Provide the (x, y) coordinate of the cell's center where the given text is located.  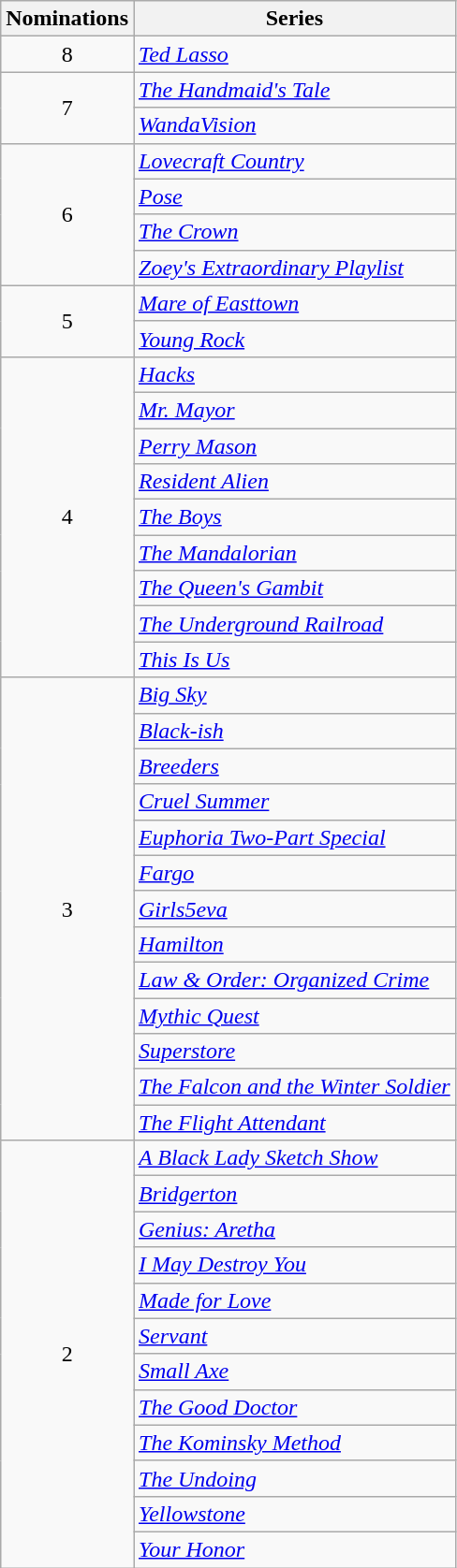
Mr. Mayor (294, 410)
Black-ish (294, 731)
The Crown (294, 232)
The Underground Railroad (294, 624)
Hamilton (294, 944)
Resident Alien (294, 482)
2 (67, 1355)
8 (67, 54)
Fargo (294, 873)
Perry Mason (294, 446)
The Boys (294, 517)
The Queen's Gambit (294, 588)
Yellowstone (294, 1514)
Genius: Aretha (294, 1229)
Series (294, 19)
5 (67, 321)
6 (67, 214)
3 (67, 909)
The Kominsky Method (294, 1443)
Mythic Quest (294, 1015)
Bridgerton (294, 1194)
Pose (294, 196)
Mare of Easttown (294, 303)
The Handmaid's Tale (294, 90)
This Is Us (294, 660)
Law & Order: Organized Crime (294, 980)
Girls5eva (294, 908)
The Falcon and the Winter Soldier (294, 1087)
Nominations (67, 19)
A Black Lady Sketch Show (294, 1158)
Your Honor (294, 1549)
I May Destroy You (294, 1265)
Superstore (294, 1052)
Lovecraft Country (294, 161)
Euphoria Two-Part Special (294, 837)
The Good Doctor (294, 1407)
The Undoing (294, 1478)
4 (67, 516)
Small Axe (294, 1372)
Servant (294, 1336)
Hacks (294, 374)
Ted Lasso (294, 54)
Zoey's Extraordinary Playlist (294, 268)
7 (67, 108)
Cruel Summer (294, 802)
WandaVision (294, 125)
Big Sky (294, 695)
The Mandalorian (294, 553)
The Flight Attendant (294, 1123)
Breeders (294, 766)
Young Rock (294, 339)
Made for Love (294, 1300)
